Scan for the cell matching the given text and deliver its [X, Y] coordinate at center. 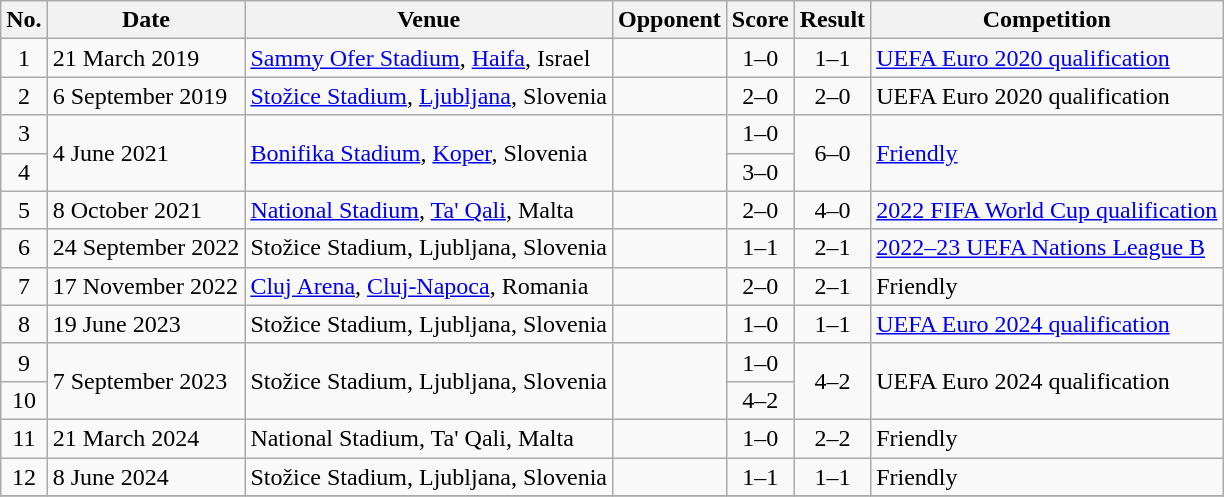
7 [24, 286]
6 [24, 248]
6–0 [832, 153]
Competition [1047, 20]
10 [24, 400]
3–0 [760, 172]
2–2 [832, 438]
1 [24, 58]
Date [146, 20]
24 September 2022 [146, 248]
2 [24, 96]
Opponent [670, 20]
Venue [429, 20]
7 September 2023 [146, 381]
Sammy Ofer Stadium, Haifa, Israel [429, 58]
4 June 2021 [146, 153]
21 March 2019 [146, 58]
No. [24, 20]
6 September 2019 [146, 96]
19 June 2023 [146, 324]
4–0 [832, 210]
17 November 2022 [146, 286]
8 June 2024 [146, 477]
3 [24, 134]
4 [24, 172]
9 [24, 362]
2022–23 UEFA Nations League B [1047, 248]
8 October 2021 [146, 210]
Score [760, 20]
12 [24, 477]
11 [24, 438]
8 [24, 324]
Cluj Arena, Cluj-Napoca, Romania [429, 286]
2022 FIFA World Cup qualification [1047, 210]
21 March 2024 [146, 438]
5 [24, 210]
Bonifika Stadium, Koper, Slovenia [429, 153]
Result [832, 20]
